Detect which cell encompasses the target text, then output its (x, y) center coordinate. 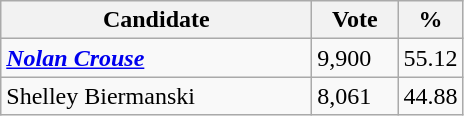
9,900 (355, 58)
Nolan Crouse (156, 58)
Candidate (156, 20)
8,061 (355, 96)
Vote (355, 20)
55.12 (430, 58)
44.88 (430, 96)
% (430, 20)
Shelley Biermanski (156, 96)
